For the text-containing cell, return its midpoint in [X, Y] coordinate format. 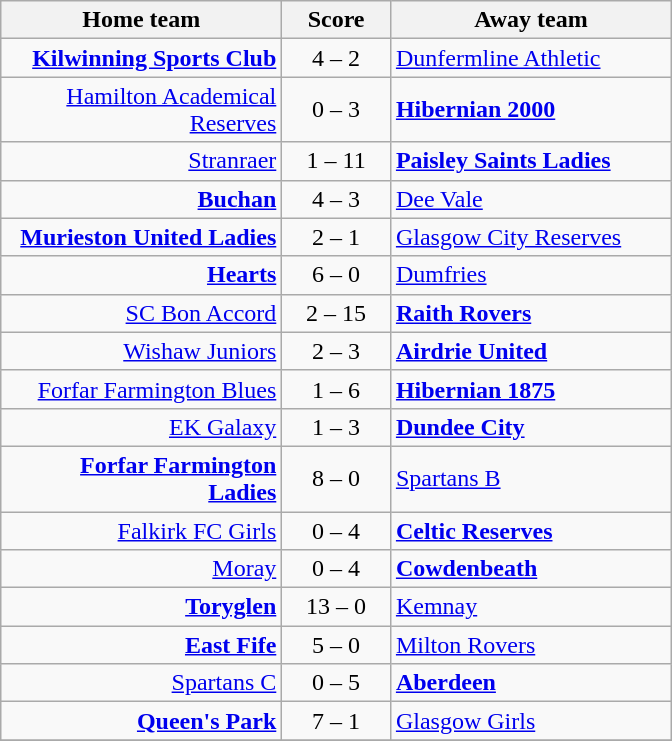
Hibernian 2000 [530, 110]
2 – 3 [336, 351]
Glasgow City Reserves [530, 237]
Toryglen [142, 607]
2 – 15 [336, 313]
Moray [142, 569]
Paisley Saints Ladies [530, 161]
Glasgow Girls [530, 721]
East Fife [142, 645]
Home team [142, 20]
Dundee City [530, 427]
4 – 2 [336, 58]
1 – 11 [336, 161]
Hibernian 1875 [530, 389]
SC Bon Accord [142, 313]
2 – 1 [336, 237]
Queen's Park [142, 721]
Stranraer [142, 161]
1 – 6 [336, 389]
7 – 1 [336, 721]
6 – 0 [336, 275]
Raith Rovers [530, 313]
Dunfermline Athletic [530, 58]
Score [336, 20]
Forfar Farmington Blues [142, 389]
Spartans B [530, 478]
Dumfries [530, 275]
Forfar Farmington Ladies [142, 478]
Hearts [142, 275]
Aberdeen [530, 683]
Celtic Reserves [530, 531]
Away team [530, 20]
Dee Vale [530, 199]
Milton Rovers [530, 645]
Kilwinning Sports Club [142, 58]
Hamilton Academical Reserves [142, 110]
1 – 3 [336, 427]
0 – 5 [336, 683]
Spartans C [142, 683]
0 – 3 [336, 110]
Wishaw Juniors [142, 351]
Cowdenbeath [530, 569]
4 – 3 [336, 199]
13 – 0 [336, 607]
Falkirk FC Girls [142, 531]
Airdrie United [530, 351]
EK Galaxy [142, 427]
5 – 0 [336, 645]
Murieston United Ladies [142, 237]
Kemnay [530, 607]
Buchan [142, 199]
8 – 0 [336, 478]
